Extract the (x, y) coordinate from the center of the cell holding the provided text.  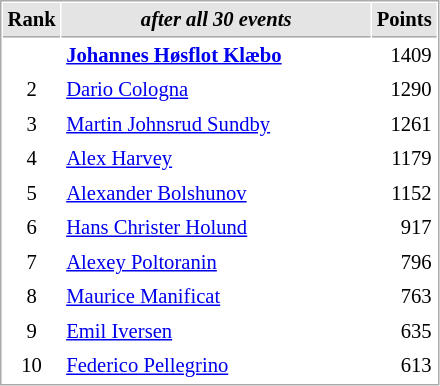
5 (32, 194)
Martin Johnsrud Sundby (216, 124)
Alexander Bolshunov (216, 194)
Emil Iversen (216, 332)
Federico Pellegrino (216, 366)
635 (404, 332)
after all 30 events (216, 20)
4 (32, 158)
9 (32, 332)
1179 (404, 158)
Maurice Manificat (216, 296)
10 (32, 366)
2 (32, 90)
Alexey Poltoranin (216, 262)
Alex Harvey (216, 158)
Rank (32, 20)
613 (404, 366)
796 (404, 262)
Hans Christer Holund (216, 228)
Points (404, 20)
6 (32, 228)
8 (32, 296)
Johannes Høsflot Klæbo (216, 56)
Dario Cologna (216, 90)
1261 (404, 124)
1290 (404, 90)
3 (32, 124)
763 (404, 296)
7 (32, 262)
1152 (404, 194)
1409 (404, 56)
917 (404, 228)
